Detect which cell encompasses the target text, then output its [X, Y] center coordinate. 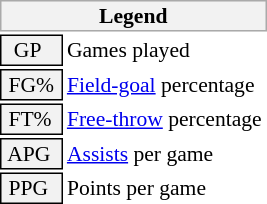
FG% [31, 85]
Field-goal percentage [166, 85]
Games played [166, 50]
GP [31, 50]
PPG [31, 188]
Assists per game [166, 154]
Free-throw percentage [166, 120]
APG [31, 154]
FT% [31, 120]
Points per game [166, 188]
Legend [134, 16]
